Find where the given text appears and provide that cell's center as [x, y] coordinate. 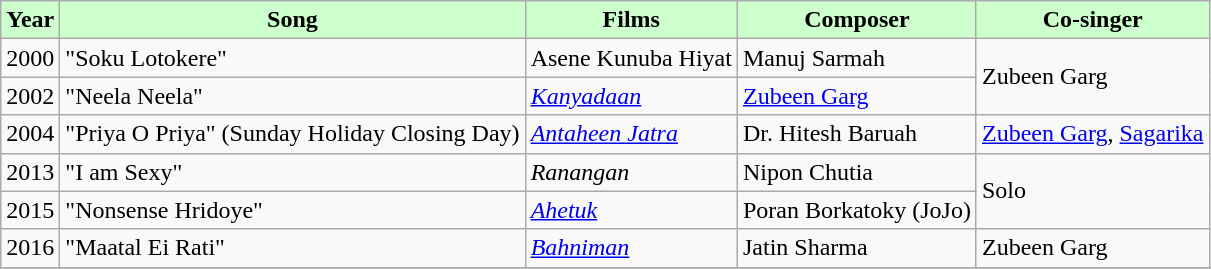
"Maatal Ei Rati" [292, 248]
Ranangan [631, 172]
Jatin Sharma [856, 248]
Song [292, 20]
Year [30, 20]
Poran Borkatoky (JoJo) [856, 210]
Zubeen Garg, Sagarika [1092, 134]
Nipon Chutia [856, 172]
2002 [30, 96]
2015 [30, 210]
2000 [30, 58]
Manuj Sarmah [856, 58]
Asene Kunuba Hiyat [631, 58]
Dr. Hitesh Baruah [856, 134]
Co-singer [1092, 20]
"Neela Neela" [292, 96]
Composer [856, 20]
Solo [1092, 191]
"Priya O Priya" (Sunday Holiday Closing Day) [292, 134]
"I am Sexy" [292, 172]
Kanyadaan [631, 96]
2013 [30, 172]
Ahetuk [631, 210]
Films [631, 20]
"Nonsense Hridoye" [292, 210]
Bahniman [631, 248]
2004 [30, 134]
Antaheen Jatra [631, 134]
2016 [30, 248]
"Soku Lotokere" [292, 58]
